Scan for the cell matching the given text and deliver its (X, Y) coordinate at center. 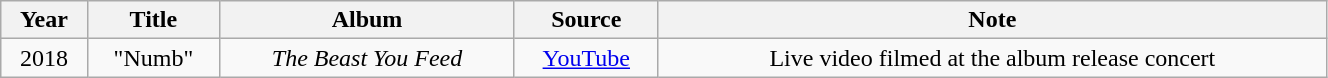
Album (368, 20)
Note (992, 20)
Title (154, 20)
The Beast You Feed (368, 58)
"Numb" (154, 58)
Year (44, 20)
Live video filmed at the album release concert (992, 58)
YouTube (586, 58)
Source (586, 20)
2018 (44, 58)
